Pinpoint the cell where the given text exists, returning its [x, y] midpoint coordinate. 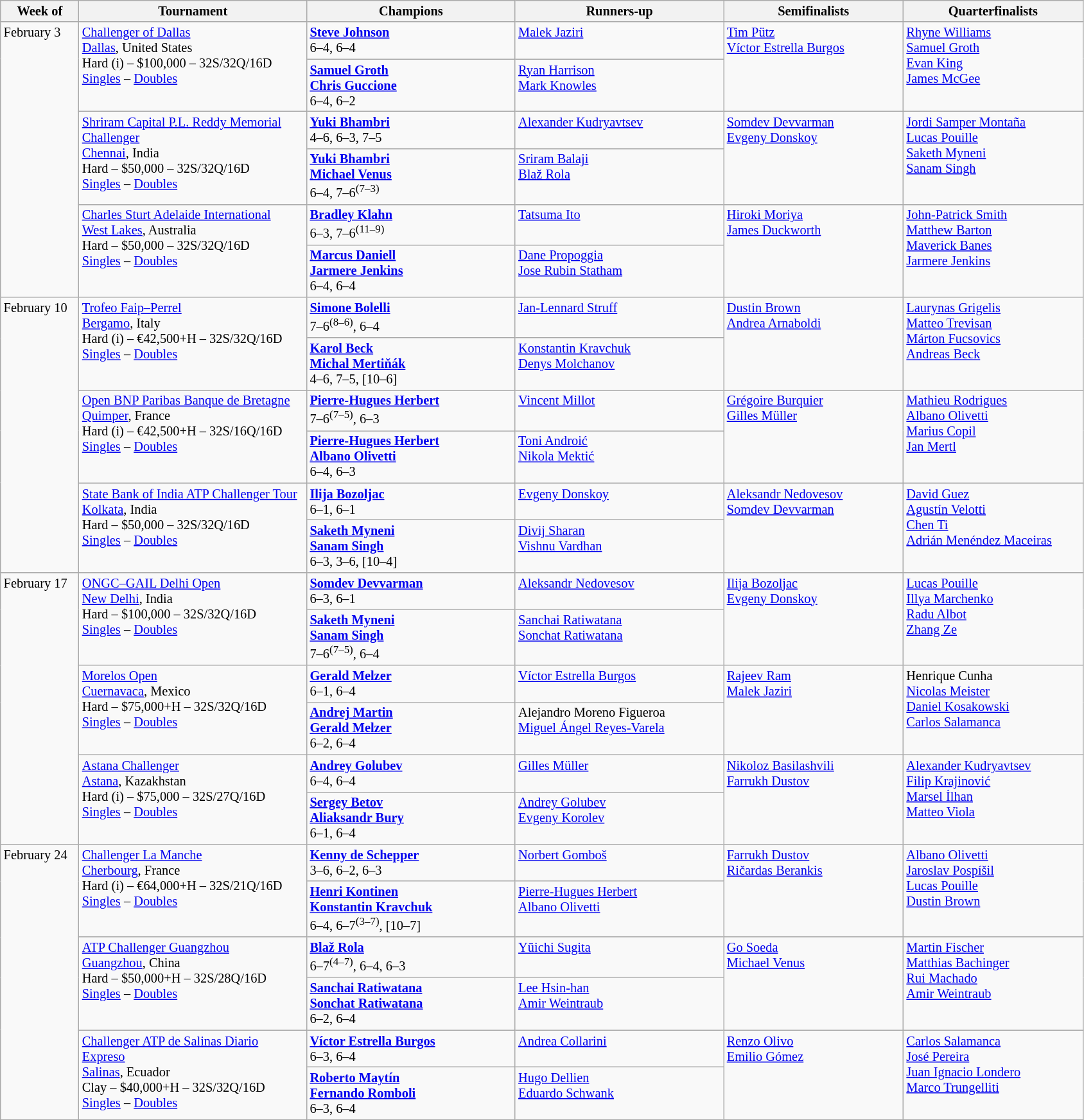
David Guez Agustín Velotti Chen Ti Adrián Menéndez Maceiras [993, 528]
Samuel Groth Chris Guccione6–4, 6–2 [411, 85]
Champions [411, 11]
Morelos OpenCuernavaca, MexicoHard – $75,000+H – 32S/32Q/16D Singles – Doubles [193, 710]
ATP Challenger GuangzhouGuangzhou, ChinaHard – $50,000+H – 32S/28Q/16D Singles – Doubles [193, 984]
Henri Kontinen Konstantin Kravchuk6–4, 6–7(3–7), [10–7] [411, 909]
Konstantin Kravchuk Denys Molchanov [619, 363]
Go Soeda Michael Venus [814, 984]
ONGC–GAIL Delhi OpenNew Delhi, IndiaHard – $100,000 – 32S/32Q/16D Singles – Doubles [193, 619]
Rhyne Williams Samuel Groth Evan King James McGee [993, 67]
Marcus Daniell Jarmere Jenkins6–4, 6–4 [411, 271]
Sergey Betov Aliaksandr Bury6–1, 6–4 [411, 818]
Andrey Golubev Evgeny Korolev [619, 818]
Saketh Myneni Sanam Singh7–6(7–5), 6–4 [411, 637]
Yūichi Sugita [619, 957]
Albano Olivetti Jaroslav Pospíšil Lucas Pouille Dustin Brown [993, 890]
February 17 [40, 708]
Mathieu Rodrigues Albano Olivetti Marius Copil Jan Mertl [993, 437]
Laurynas Grigelis Matteo Trevisan Márton Fucsovics Andreas Beck [993, 344]
Andrey Golubev6–4, 6–4 [411, 773]
Challenger La MancheCherbourg, FranceHard (i) – €64,000+H – 32S/21Q/16D Singles – Doubles [193, 890]
Lee Hsin-han Amir Weintraub [619, 1004]
Aleksandr Nedovesov Somdev Devvarman [814, 528]
Shriram Capital P.L. Reddy Memorial ChallengerChennai, IndiaHard – $50,000 – 32S/32Q/16D Singles – Doubles [193, 158]
Saketh Myneni Sanam Singh6–3, 3–6, [10–4] [411, 546]
Jordi Samper Montaña Lucas Pouille Saketh Myneni Sanam Singh [993, 158]
Hiroki Moriya James Duckworth [814, 250]
Week of [40, 11]
Charles Sturt Adelaide InternationalWest Lakes, AustraliaHard – $50,000 – 32S/32Q/16D Singles – Doubles [193, 250]
Kenny de Schepper3–6, 6–2, 6–3 [411, 862]
Ryan Harrison Mark Knowles [619, 85]
Aleksandr Nedovesov [619, 591]
Nikoloz Basilashvili Farrukh Dustov [814, 799]
Simone Bolelli7–6(8–6), 6–4 [411, 317]
Somdev Devvarman6–3, 6–1 [411, 591]
Grégoire Burquier Gilles Müller [814, 437]
Karol Beck Michal Mertiňák4–6, 7–5, [10–6] [411, 363]
Carlos Salamanca José Pereira Juan Ignacio Londero Marco Trungelliti [993, 1075]
Semifinalists [814, 11]
Tatsuma Ito [619, 225]
Henrique Cunha Nicolas Meister Daniel Kosakowski Carlos Salamanca [993, 710]
Rajeev Ram Malek Jaziri [814, 710]
Dustin Brown Andrea Arnaboldi [814, 344]
Pierre-Hugues Herbert Albano Olivetti6–4, 6–3 [411, 457]
Quarterfinalists [993, 11]
Bradley Klahn6–3, 7–6(11–9) [411, 225]
Dane Propoggia Jose Rubin Statham [619, 271]
Sanchai Ratiwatana Sonchat Ratiwatana [619, 637]
Vincent Millot [619, 410]
John-Patrick Smith Matthew Barton Maverick Banes Jarmere Jenkins [993, 250]
Runners-up [619, 11]
Yuki Bhambri4–6, 6–3, 7–5 [411, 130]
Renzo Olivo Emilio Gómez [814, 1075]
Hugo Dellien Eduardo Schwank [619, 1093]
Evgeny Donskoy [619, 502]
Gilles Müller [619, 773]
Trofeo Faip–PerrelBergamo, ItalyHard (i) – €42,500+H – 32S/32Q/16D Singles – Doubles [193, 344]
Challenger of DallasDallas, United StatesHard (i) – $100,000 – 32S/32Q/16D Singles – Doubles [193, 67]
Andrej Martin Gerald Melzer6–2, 6–4 [411, 728]
Pierre-Hugues Herbert Albano Olivetti [619, 909]
Tim Pütz Víctor Estrella Burgos [814, 67]
Roberto Maytín Fernando Romboli6–3, 6–4 [411, 1093]
Astana ChallengerAstana, KazakhstanHard (i) – $75,000 – 32S/27Q/16D Singles – Doubles [193, 799]
Yuki Bhambri Michael Venus6–4, 7–6(7–3) [411, 176]
Farrukh Dustov Ričardas Berankis [814, 890]
Pierre-Hugues Herbert7–6(7–5), 6–3 [411, 410]
Alejandro Moreno Figueroa Miguel Ángel Reyes-Varela [619, 728]
February 3 [40, 159]
Andrea Collarini [619, 1049]
Challenger ATP de Salinas Diario ExpresoSalinas, EcuadorClay – $40,000+H – 32S/32Q/16D Singles – Doubles [193, 1075]
Ilija Bozoljac6–1, 6–1 [411, 502]
Sriram Balaji Blaž Rola [619, 176]
Víctor Estrella Burgos [619, 684]
February 10 [40, 435]
Martin Fischer Matthias Bachinger Rui Machado Amir Weintraub [993, 984]
Lucas Pouille Illya Marchenko Radu Albot Zhang Ze [993, 619]
Somdev Devvarman Evgeny Donskoy [814, 158]
Sanchai Ratiwatana Sonchat Ratiwatana 6–2, 6–4 [411, 1004]
Toni Androić Nikola Mektić [619, 457]
Víctor Estrella Burgos6–3, 6–4 [411, 1049]
State Bank of India ATP Challenger TourKolkata, IndiaHard – $50,000 – 32S/32Q/16D Singles – Doubles [193, 528]
Steve Johnson6–4, 6–4 [411, 40]
Tournament [193, 11]
Ilija Bozoljac Evgeny Donskoy [814, 619]
Blaž Rola6–7(4–7), 6–4, 6–3 [411, 957]
Open BNP Paribas Banque de BretagneQuimper, FranceHard (i) – €42,500+H – 32S/16Q/16D Singles – Doubles [193, 437]
Gerald Melzer 6–1, 6–4 [411, 684]
Jan-Lennard Struff [619, 317]
Divij Sharan Vishnu Vardhan [619, 546]
Alexander Kudryavtsev [619, 130]
Norbert Gomboš [619, 862]
February 24 [40, 981]
Malek Jaziri [619, 40]
Alexander Kudryavtsev Filip Krajinović Marsel İlhan Matteo Viola [993, 799]
